Search for the cell housing the specified text and yield its (x, y) center coordinate. 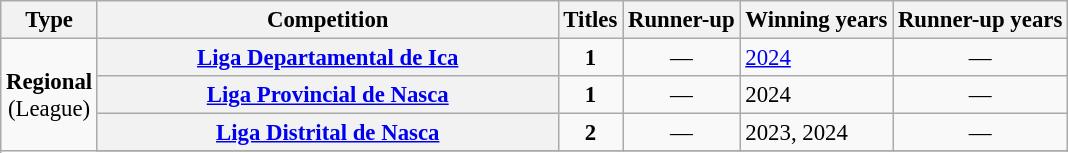
Liga Departamental de Ica (328, 58)
Runner-up (682, 20)
2023, 2024 (816, 133)
Type (50, 20)
2 (590, 133)
Winning years (816, 20)
Regional(League) (50, 96)
Titles (590, 20)
Runner-up years (980, 20)
Competition (328, 20)
Liga Provincial de Nasca (328, 95)
Liga Distrital de Nasca (328, 133)
